Capture the cell that displays the provided text and extract its [X, Y] central coordinate. 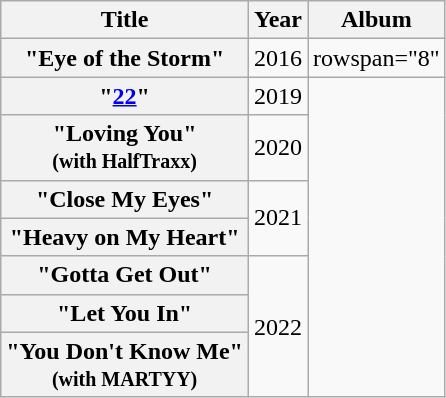
"Eye of the Storm" [125, 58]
"Gotta Get Out" [125, 275]
2020 [278, 148]
"Close My Eyes" [125, 199]
2016 [278, 58]
2019 [278, 96]
rowspan="8" [377, 58]
Album [377, 20]
2022 [278, 326]
"22" [125, 96]
Year [278, 20]
"Loving You"(with HalfTraxx) [125, 148]
Title [125, 20]
"You Don't Know Me"(with MARTYY) [125, 364]
"Heavy on My Heart" [125, 237]
2021 [278, 218]
"Let You In" [125, 313]
